Scan for the cell matching the given text and deliver its (x, y) coordinate at center. 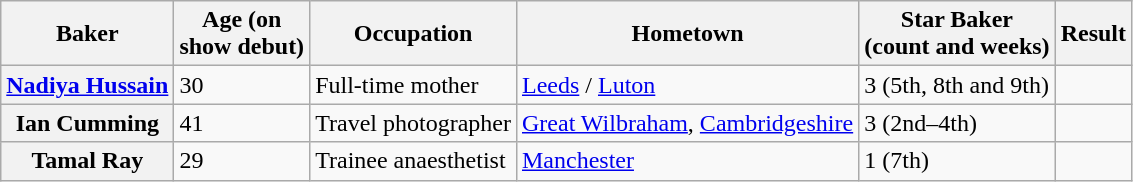
Age (onshow debut) (242, 34)
Trainee anaesthetist (414, 161)
Occupation (414, 34)
Star Baker(count and weeks) (957, 34)
Nadiya Hussain (88, 85)
Full-time mother (414, 85)
41 (242, 123)
30 (242, 85)
Travel photographer (414, 123)
Leeds / Luton (687, 85)
Result (1093, 34)
Manchester (687, 161)
Tamal Ray (88, 161)
Hometown (687, 34)
Baker (88, 34)
1 (7th) (957, 161)
29 (242, 161)
Ian Cumming (88, 123)
Great Wilbraham, Cambridgeshire (687, 123)
3 (5th, 8th and 9th) (957, 85)
3 (2nd–4th) (957, 123)
